Return (X, Y) of the center of cell containing provided text 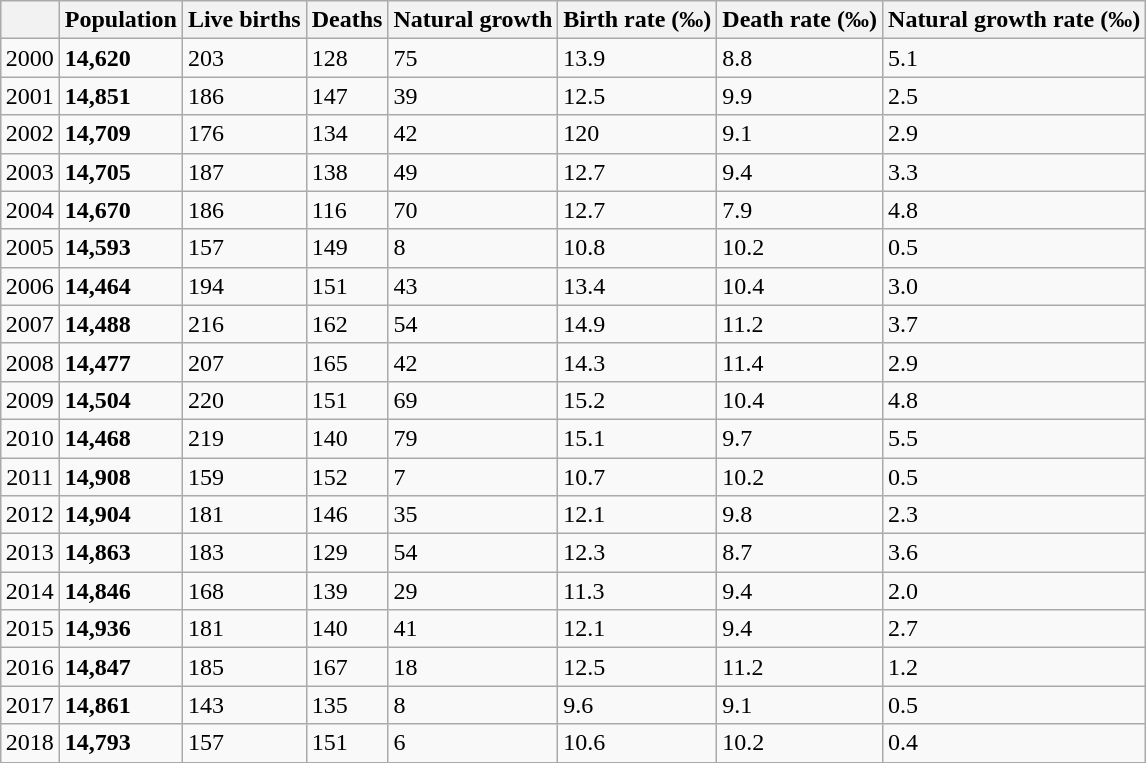
Deaths (347, 20)
Live births (244, 20)
13.4 (638, 286)
10.8 (638, 248)
14,936 (120, 629)
13.9 (638, 58)
10.7 (638, 477)
8.8 (800, 58)
2002 (30, 134)
159 (244, 477)
9.8 (800, 515)
185 (244, 667)
2004 (30, 210)
15.2 (638, 400)
35 (473, 515)
2011 (30, 477)
6 (473, 743)
2015 (30, 629)
14,709 (120, 134)
162 (347, 324)
165 (347, 362)
Population (120, 20)
18 (473, 667)
134 (347, 134)
219 (244, 438)
2.0 (1014, 591)
5.5 (1014, 438)
3.0 (1014, 286)
167 (347, 667)
2010 (30, 438)
11.3 (638, 591)
14,468 (120, 438)
14,593 (120, 248)
2.7 (1014, 629)
183 (244, 553)
2016 (30, 667)
203 (244, 58)
14,847 (120, 667)
14,861 (120, 705)
14,863 (120, 553)
14,793 (120, 743)
Natural growth rate (‰) (1014, 20)
2000 (30, 58)
128 (347, 58)
3.7 (1014, 324)
2009 (30, 400)
9.9 (800, 96)
3.6 (1014, 553)
7 (473, 477)
216 (244, 324)
149 (347, 248)
2005 (30, 248)
70 (473, 210)
39 (473, 96)
207 (244, 362)
Death rate (‰) (800, 20)
7.9 (800, 210)
14,846 (120, 591)
187 (244, 172)
3.3 (1014, 172)
168 (244, 591)
2008 (30, 362)
14,670 (120, 210)
Natural growth (473, 20)
75 (473, 58)
9.6 (638, 705)
14,851 (120, 96)
14,504 (120, 400)
176 (244, 134)
2014 (30, 591)
2006 (30, 286)
14,488 (120, 324)
2.3 (1014, 515)
14.9 (638, 324)
2018 (30, 743)
2003 (30, 172)
116 (347, 210)
14.3 (638, 362)
146 (347, 515)
120 (638, 134)
8.7 (800, 553)
14,705 (120, 172)
0.4 (1014, 743)
12.3 (638, 553)
14,908 (120, 477)
29 (473, 591)
49 (473, 172)
10.6 (638, 743)
152 (347, 477)
129 (347, 553)
2.5 (1014, 96)
147 (347, 96)
138 (347, 172)
Birth rate (‰) (638, 20)
2012 (30, 515)
14,464 (120, 286)
11.4 (800, 362)
139 (347, 591)
14,904 (120, 515)
14,620 (120, 58)
135 (347, 705)
43 (473, 286)
2017 (30, 705)
2013 (30, 553)
2001 (30, 96)
2007 (30, 324)
69 (473, 400)
143 (244, 705)
194 (244, 286)
41 (473, 629)
14,477 (120, 362)
15.1 (638, 438)
9.7 (800, 438)
1.2 (1014, 667)
220 (244, 400)
5.1 (1014, 58)
79 (473, 438)
